Identify which cell holds the provided text, then report its [X, Y] central coordinate. 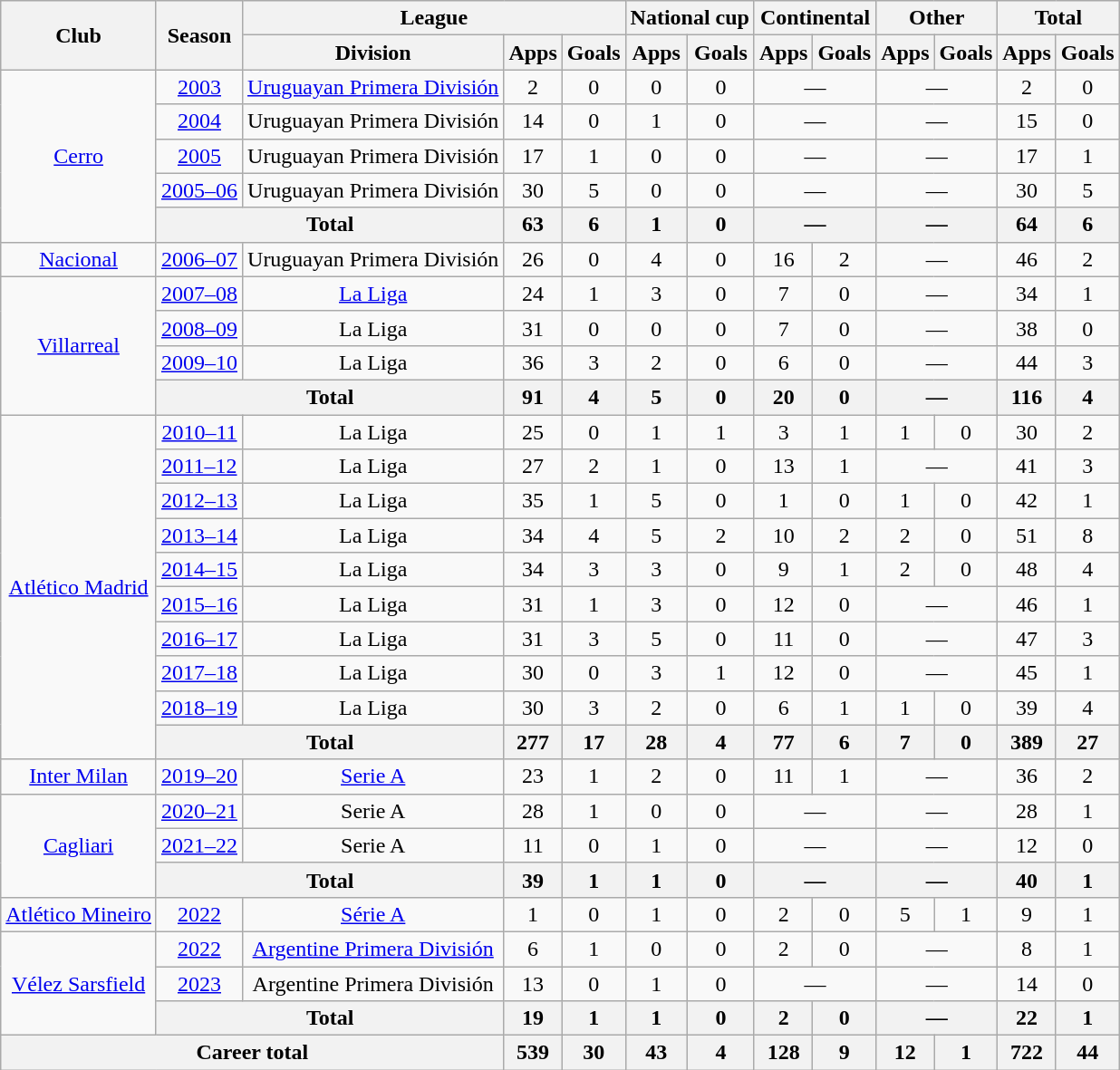
2011–12 [199, 467]
722 [1027, 1053]
15 [1027, 121]
43 [656, 1053]
2023 [199, 983]
38 [1027, 328]
539 [533, 1053]
20 [783, 397]
2010–11 [199, 432]
26 [533, 259]
40 [1027, 880]
48 [1027, 570]
22 [1027, 1018]
Atlético Madrid [79, 587]
10 [783, 535]
25 [533, 432]
19 [533, 1018]
42 [1027, 501]
2021–22 [199, 845]
Cagliari [79, 845]
116 [1027, 397]
2008–09 [199, 328]
2016–17 [199, 639]
National cup [690, 18]
Continental [815, 18]
51 [1027, 535]
2006–07 [199, 259]
23 [533, 776]
24 [533, 294]
Division [373, 53]
91 [533, 397]
16 [783, 259]
45 [1027, 673]
2019–20 [199, 776]
Inter Milan [79, 776]
Série A [373, 914]
63 [533, 225]
2014–15 [199, 570]
Season [199, 35]
35 [533, 501]
Vélez Sarsfield [79, 983]
2020–21 [199, 811]
2004 [199, 121]
2005 [199, 156]
2005–06 [199, 190]
77 [783, 742]
277 [533, 742]
128 [783, 1053]
Nacional [79, 259]
2013–14 [199, 535]
47 [1027, 639]
Villarreal [79, 345]
2017–18 [199, 673]
389 [1027, 742]
2003 [199, 87]
2018–19 [199, 708]
2007–08 [199, 294]
2009–10 [199, 362]
2012–13 [199, 501]
Career total [252, 1053]
Club [79, 35]
Atlético Mineiro [79, 914]
41 [1027, 467]
Other [937, 18]
Cerro [79, 156]
League [435, 18]
2015–16 [199, 604]
64 [1027, 225]
